Search for the cell housing the specified text and yield its (x, y) center coordinate. 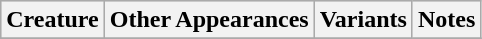
Variants (363, 20)
Notes (446, 20)
Other Appearances (209, 20)
Creature (52, 20)
